Scan for the cell matching the given text and deliver its (x, y) coordinate at center. 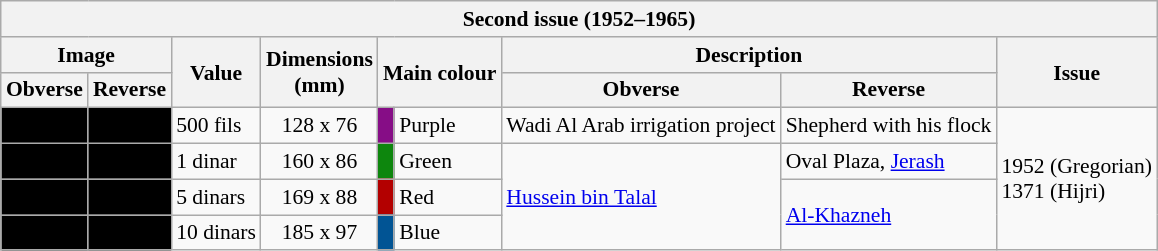
Value (216, 72)
Green (448, 161)
Purple (448, 126)
Blue (448, 232)
10 dinars (216, 232)
128 x 76 (320, 126)
Hussein bin Talal (640, 196)
Dimensions(mm) (320, 72)
185 x 97 (320, 232)
1 dinar (216, 161)
Image (86, 54)
160 x 86 (320, 161)
Issue (1076, 72)
Description (748, 54)
Red (448, 197)
Main colour (440, 72)
Second issue (1952–1965) (579, 19)
Wadi Al Arab irrigation project (640, 126)
Shepherd with his flock (889, 126)
500 fils (216, 126)
169 x 88 (320, 197)
5 dinars (216, 197)
1952 (Gregorian)1371 (Hijri) (1076, 179)
Oval Plaza, Jerash (889, 161)
Al-Khazneh (889, 214)
